Provide the (X, Y) coordinate of the cell's center where the given text is located.  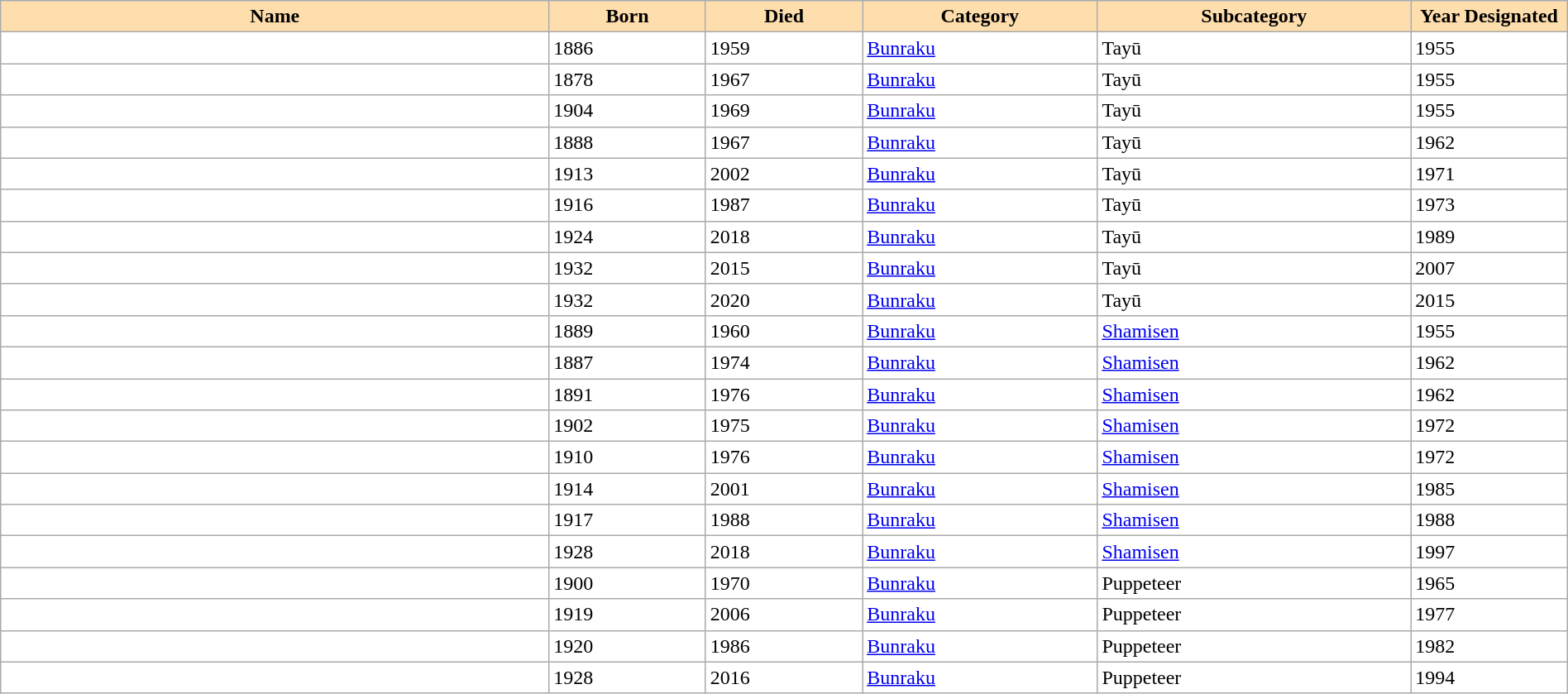
2006 (784, 615)
2002 (784, 174)
Born (627, 17)
1914 (627, 489)
1971 (1489, 174)
1977 (1489, 615)
1959 (784, 48)
Died (784, 17)
2001 (784, 489)
2016 (784, 677)
1889 (627, 331)
1997 (1489, 552)
1891 (627, 395)
1982 (1489, 646)
1985 (1489, 489)
1924 (627, 237)
1969 (784, 111)
2007 (1489, 268)
1960 (784, 331)
Name (275, 17)
1878 (627, 79)
1888 (627, 142)
1994 (1489, 677)
2020 (784, 299)
1910 (627, 457)
Year Designated (1489, 17)
1917 (627, 520)
1989 (1489, 237)
1886 (627, 48)
1986 (784, 646)
1974 (784, 362)
1970 (784, 583)
1887 (627, 362)
1913 (627, 174)
1902 (627, 426)
1920 (627, 646)
1965 (1489, 583)
Category (980, 17)
1904 (627, 111)
1900 (627, 583)
Subcategory (1254, 17)
1973 (1489, 205)
1919 (627, 615)
1987 (784, 205)
1975 (784, 426)
1916 (627, 205)
